Return the [x, y] coordinate for the center point of the cell that contains the specified text.  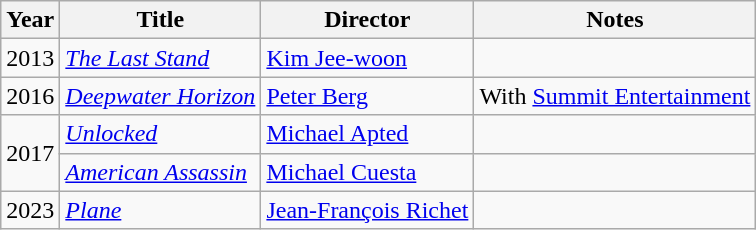
Jean-François Richet [368, 210]
Peter Berg [368, 96]
2016 [30, 96]
With Summit Entertainment [615, 96]
2023 [30, 210]
Year [30, 20]
Kim Jee-woon [368, 58]
American Assassin [160, 172]
Notes [615, 20]
Unlocked [160, 134]
Michael Cuesta [368, 172]
Director [368, 20]
The Last Stand [160, 58]
Plane [160, 210]
Michael Apted [368, 134]
2017 [30, 153]
Deepwater Horizon [160, 96]
2013 [30, 58]
Title [160, 20]
